Detect which cell encompasses the target text, then output its [X, Y] center coordinate. 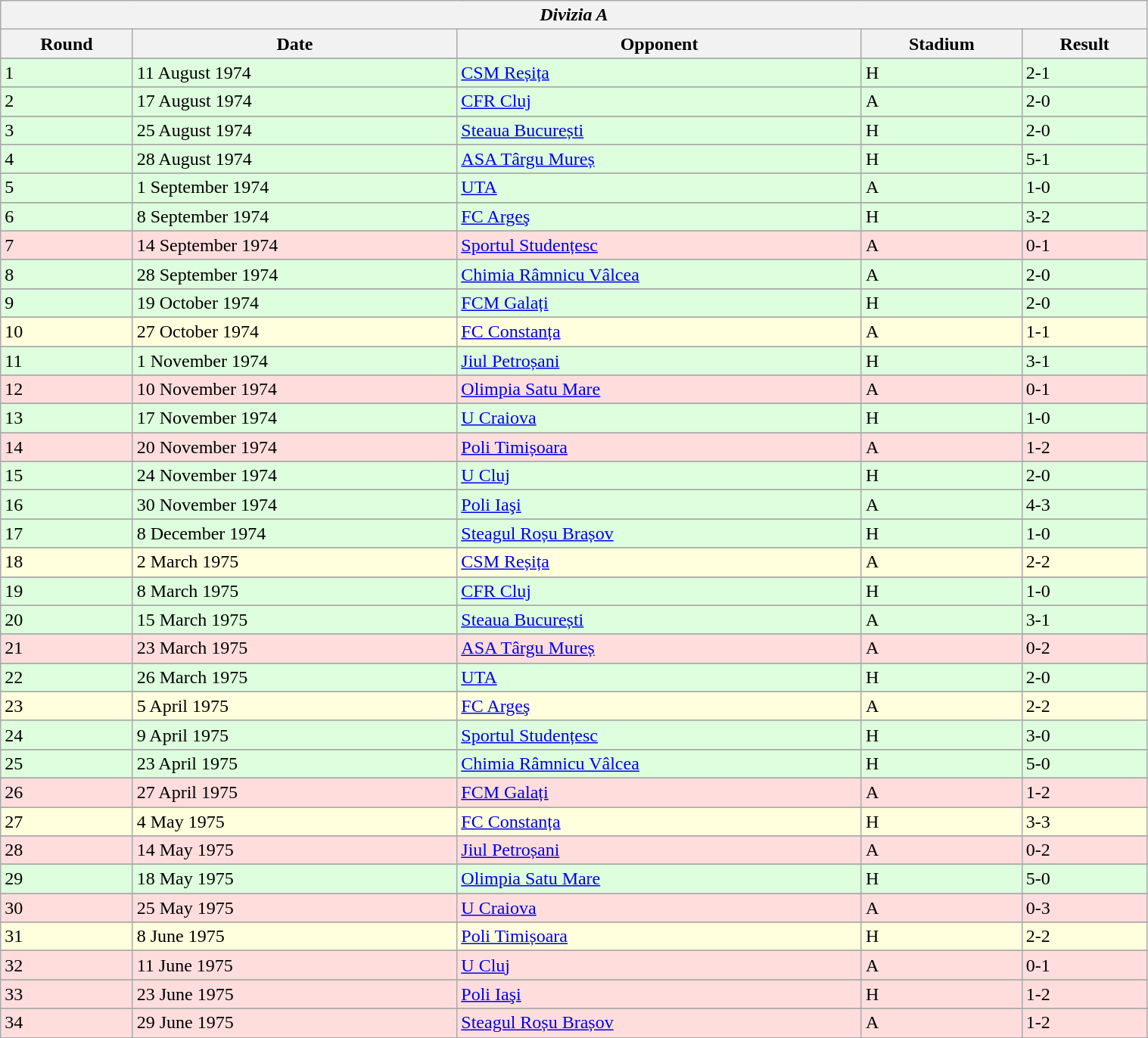
4-3 [1084, 505]
32 [67, 965]
23 [67, 706]
17 August 1974 [295, 101]
27 April 1975 [295, 792]
8 September 1974 [295, 216]
21 [67, 648]
14 [67, 447]
Divizia A [574, 15]
25 [67, 763]
19 [67, 591]
28 [67, 850]
17 November 1974 [295, 418]
6 [67, 216]
25 May 1975 [295, 908]
3-0 [1084, 735]
5 April 1975 [295, 706]
Stadium [941, 44]
25 August 1974 [295, 130]
18 [67, 562]
Round [67, 44]
7 [67, 245]
34 [67, 1023]
1 [67, 73]
14 May 1975 [295, 850]
2 [67, 101]
28 September 1974 [295, 274]
27 [67, 821]
23 June 1975 [295, 994]
29 June 1975 [295, 1023]
16 [67, 505]
11 June 1975 [295, 965]
3 [67, 130]
20 November 1974 [295, 447]
12 [67, 390]
26 March 1975 [295, 677]
5-1 [1084, 159]
15 [67, 476]
2-1 [1084, 73]
30 November 1974 [295, 505]
23 March 1975 [295, 648]
20 [67, 620]
3-3 [1084, 821]
8 [67, 274]
4 [67, 159]
13 [67, 418]
8 March 1975 [295, 591]
23 April 1975 [295, 763]
9 [67, 303]
30 [67, 908]
4 May 1975 [295, 821]
14 September 1974 [295, 245]
0-3 [1084, 908]
1 September 1974 [295, 188]
Opponent [660, 44]
10 [67, 331]
10 November 1974 [295, 390]
19 October 1974 [295, 303]
1-1 [1084, 331]
8 December 1974 [295, 533]
24 [67, 735]
Result [1084, 44]
Date [295, 44]
3-2 [1084, 216]
17 [67, 533]
18 May 1975 [295, 879]
27 October 1974 [295, 331]
31 [67, 937]
2 March 1975 [295, 562]
11 August 1974 [295, 73]
29 [67, 879]
15 March 1975 [295, 620]
33 [67, 994]
9 April 1975 [295, 735]
8 June 1975 [295, 937]
24 November 1974 [295, 476]
11 [67, 361]
26 [67, 792]
1 November 1974 [295, 361]
5 [67, 188]
22 [67, 677]
28 August 1974 [295, 159]
